Return the (X, Y) coordinate for the center point of the cell that contains the specified text.  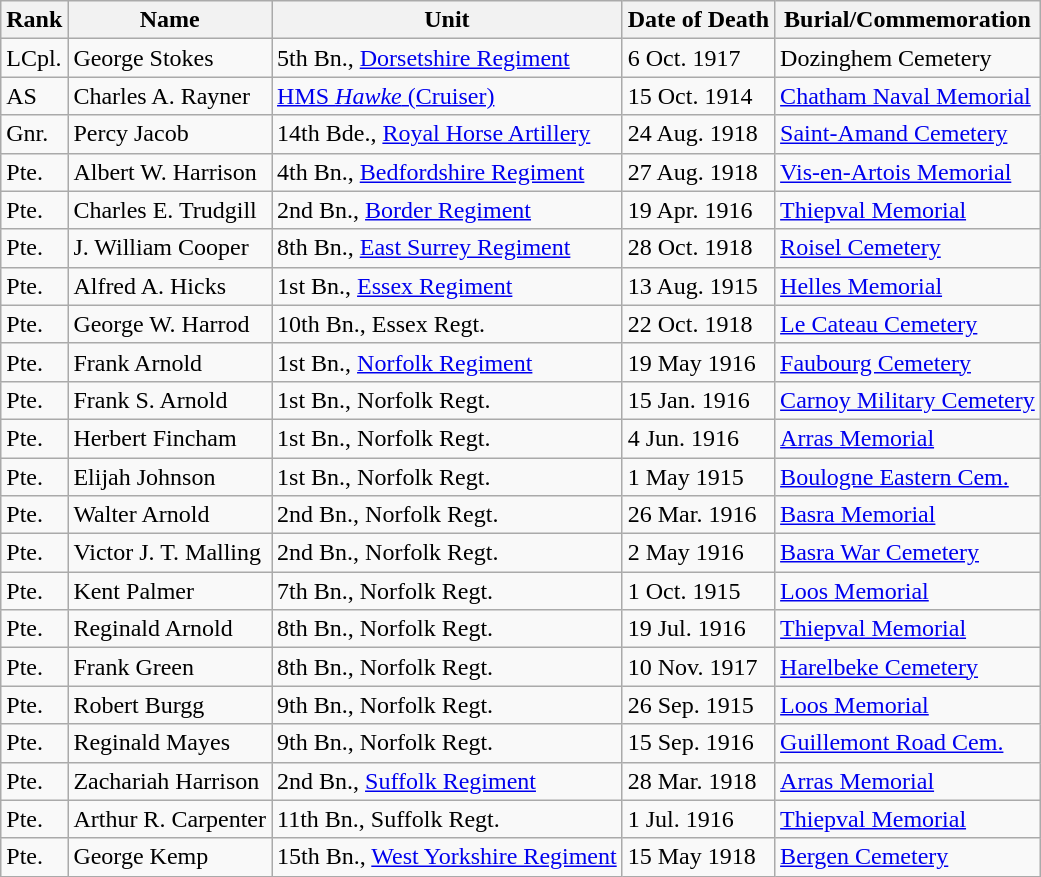
22 Oct. 1918 (698, 324)
5th Bn., Dorsetshire Regiment (448, 58)
24 Aug. 1918 (698, 134)
Kent Palmer (170, 591)
Roisel Cemetery (908, 248)
10 Nov. 1917 (698, 667)
Faubourg Cemetery (908, 362)
19 May 1916 (698, 362)
4th Bn., Bedfordshire Regiment (448, 172)
1 May 1915 (698, 477)
HMS Hawke (Cruiser) (448, 96)
Robert Burgg (170, 705)
Percy Jacob (170, 134)
Charles A. Rayner (170, 96)
Chatham Naval Memorial (908, 96)
Elijah Johnson (170, 477)
1st Bn., Norfolk Regiment (448, 362)
Name (170, 20)
Saint-Amand Cemetery (908, 134)
15 May 1918 (698, 857)
Reginald Arnold (170, 629)
Date of Death (698, 20)
6 Oct. 1917 (698, 58)
Harelbeke Cemetery (908, 667)
15 Oct. 1914 (698, 96)
19 Jul. 1916 (698, 629)
Guillemont Road Cem. (908, 743)
Frank S. Arnold (170, 400)
28 Mar. 1918 (698, 781)
Albert W. Harrison (170, 172)
LCpl. (34, 58)
1 Oct. 1915 (698, 591)
Unit (448, 20)
15 Sep. 1916 (698, 743)
15th Bn., West Yorkshire Regiment (448, 857)
J. William Cooper (170, 248)
George Kemp (170, 857)
11th Bn., Suffolk Regt. (448, 819)
19 Apr. 1916 (698, 210)
Rank (34, 20)
13 Aug. 1915 (698, 286)
Herbert Fincham (170, 438)
28 Oct. 1918 (698, 248)
2nd Bn., Suffolk Regiment (448, 781)
Dozinghem Cemetery (908, 58)
Burial/Commemoration (908, 20)
Frank Arnold (170, 362)
Basra War Cemetery (908, 553)
Alfred A. Hicks (170, 286)
7th Bn., Norfolk Regt. (448, 591)
15 Jan. 1916 (698, 400)
1 Jul. 1916 (698, 819)
14th Bde., Royal Horse Artillery (448, 134)
2 May 1916 (698, 553)
Zachariah Harrison (170, 781)
26 Mar. 1916 (698, 515)
AS (34, 96)
George W. Harrod (170, 324)
Arthur R. Carpenter (170, 819)
Reginald Mayes (170, 743)
Le Cateau Cemetery (908, 324)
Bergen Cemetery (908, 857)
1st Bn., Essex Regiment (448, 286)
Helles Memorial (908, 286)
4 Jun. 1916 (698, 438)
Vis-en-Artois Memorial (908, 172)
2nd Bn., Border Regiment (448, 210)
Carnoy Military Cemetery (908, 400)
Walter Arnold (170, 515)
27 Aug. 1918 (698, 172)
26 Sep. 1915 (698, 705)
10th Bn., Essex Regt. (448, 324)
Gnr. (34, 134)
Victor J. T. Malling (170, 553)
8th Bn., East Surrey Regiment (448, 248)
George Stokes (170, 58)
Boulogne Eastern Cem. (908, 477)
Basra Memorial (908, 515)
Charles E. Trudgill (170, 210)
Frank Green (170, 667)
